From the cell containing the given text, extract its center point as (X, Y) coordinate. 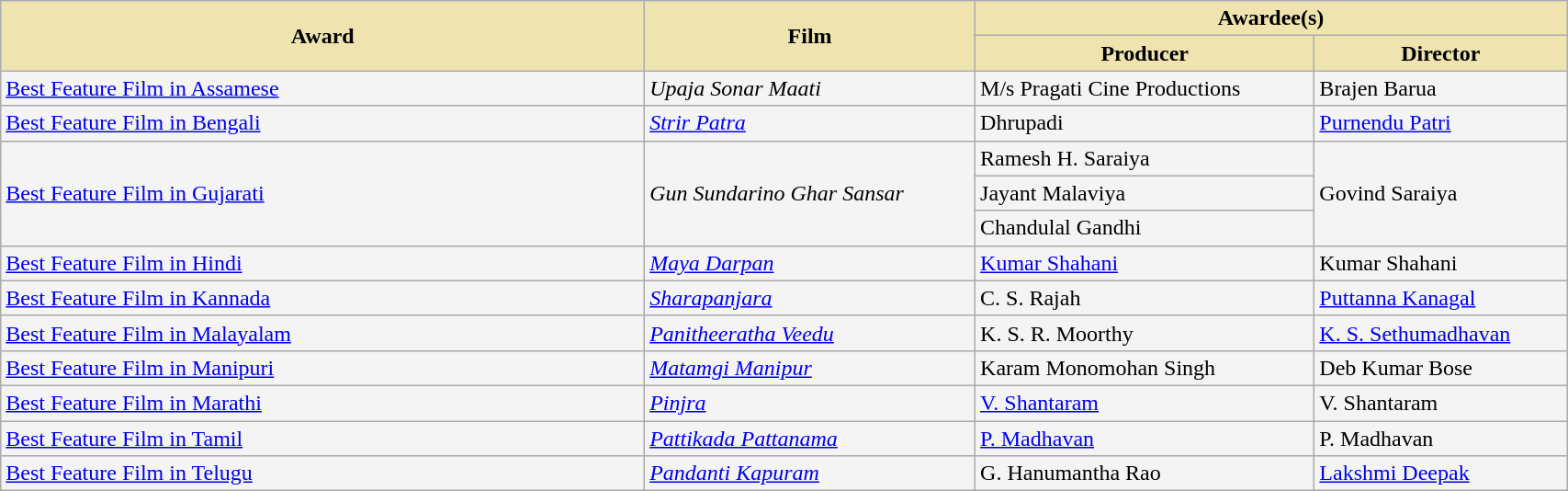
Dhrupadi (1145, 123)
Chandulal Gandhi (1145, 228)
Best Feature Film in Malayalam (323, 333)
Best Feature Film in Marathi (323, 403)
Maya Darpan (810, 263)
Lakshmi Deepak (1440, 474)
Awardee(s) (1271, 18)
Award (323, 36)
K. S. R. Moorthy (1145, 333)
C. S. Rajah (1145, 298)
G. Hanumantha Rao (1145, 474)
Film (810, 36)
Best Feature Film in Gujarati (323, 193)
Director (1440, 53)
K. S. Sethumadhavan (1440, 333)
Purnendu Patri (1440, 123)
Best Feature Film in Tamil (323, 439)
Pinjra (810, 403)
Best Feature Film in Kannada (323, 298)
Ramesh H. Saraiya (1145, 158)
Panitheeratha Veedu (810, 333)
Producer (1145, 53)
Best Feature Film in Manipuri (323, 368)
Govind Saraiya (1440, 193)
Brajen Barua (1440, 88)
Best Feature Film in Bengali (323, 123)
M/s Pragati Cine Productions (1145, 88)
Pattikada Pattanama (810, 439)
Best Feature Film in Hindi (323, 263)
Matamgi Manipur (810, 368)
Jayant Malaviya (1145, 193)
Upaja Sonar Maati (810, 88)
Strir Patra (810, 123)
Karam Monomohan Singh (1145, 368)
Gun Sundarino Ghar Sansar (810, 193)
Puttanna Kanagal (1440, 298)
Best Feature Film in Telugu (323, 474)
Sharapanjara (810, 298)
Pandanti Kapuram (810, 474)
Best Feature Film in Assamese (323, 88)
Deb Kumar Bose (1440, 368)
